Search for the cell housing the specified text and yield its (X, Y) center coordinate. 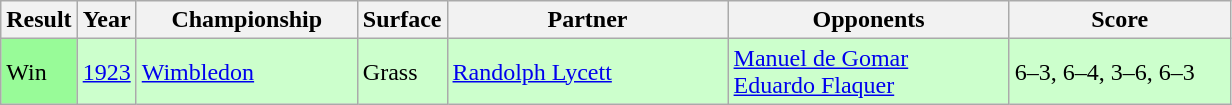
Partner (588, 20)
6–3, 6–4, 3–6, 6–3 (1120, 72)
Score (1120, 20)
Win (39, 72)
Manuel de Gomar Eduardo Flaquer (868, 72)
Surface (402, 20)
Championship (246, 20)
Result (39, 20)
Randolph Lycett (588, 72)
1923 (106, 72)
Year (106, 20)
Grass (402, 72)
Wimbledon (246, 72)
Opponents (868, 20)
